For the text-containing cell, return its midpoint in [X, Y] coordinate format. 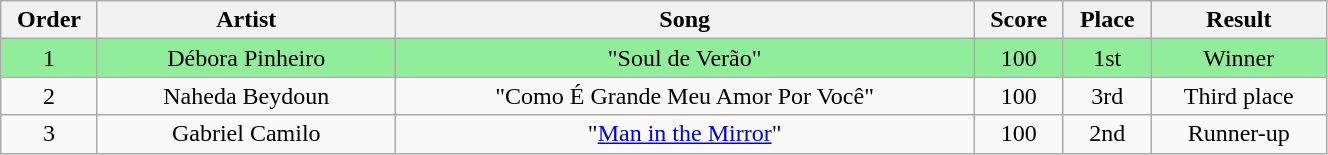
Débora Pinheiro [246, 58]
Score [1018, 20]
"Soul de Verão" [684, 58]
Runner-up [1238, 134]
2nd [1107, 134]
Third place [1238, 96]
"Como É Grande Meu Amor Por Você" [684, 96]
1st [1107, 58]
3 [49, 134]
Place [1107, 20]
Result [1238, 20]
Order [49, 20]
Artist [246, 20]
Song [684, 20]
2 [49, 96]
Gabriel Camilo [246, 134]
1 [49, 58]
Winner [1238, 58]
3rd [1107, 96]
"Man in the Mirror" [684, 134]
Naheda Beydoun [246, 96]
